Extract the (X, Y) coordinate from the center of the cell holding the provided text.  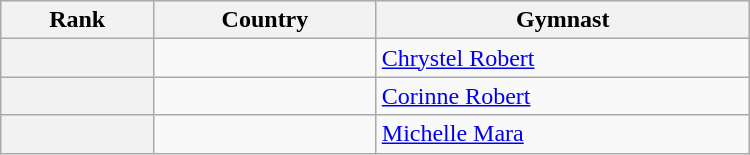
Chrystel Robert (562, 58)
Rank (78, 20)
Corinne Robert (562, 96)
Gymnast (562, 20)
Country (266, 20)
Michelle Mara (562, 134)
